Locate the cell with the specified text and output its (X, Y) center coordinate. 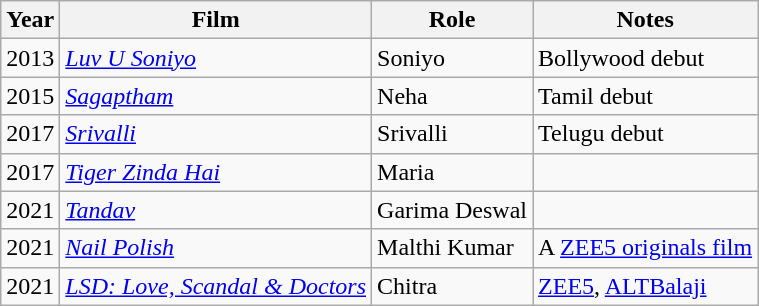
Garima Deswal (452, 210)
A ZEE5 originals film (646, 248)
Chitra (452, 286)
Tandav (216, 210)
LSD: Love, Scandal & Doctors (216, 286)
Tamil debut (646, 96)
Luv U Soniyo (216, 58)
Year (30, 20)
2015 (30, 96)
Nail Polish (216, 248)
Film (216, 20)
Malthi Kumar (452, 248)
Tiger Zinda Hai (216, 172)
Soniyo (452, 58)
Telugu debut (646, 134)
Maria (452, 172)
ZEE5, ALTBalaji (646, 286)
Neha (452, 96)
2013 (30, 58)
Role (452, 20)
Sagaptham (216, 96)
Notes (646, 20)
Bollywood debut (646, 58)
